Detect which cell encompasses the target text, then output its [X, Y] center coordinate. 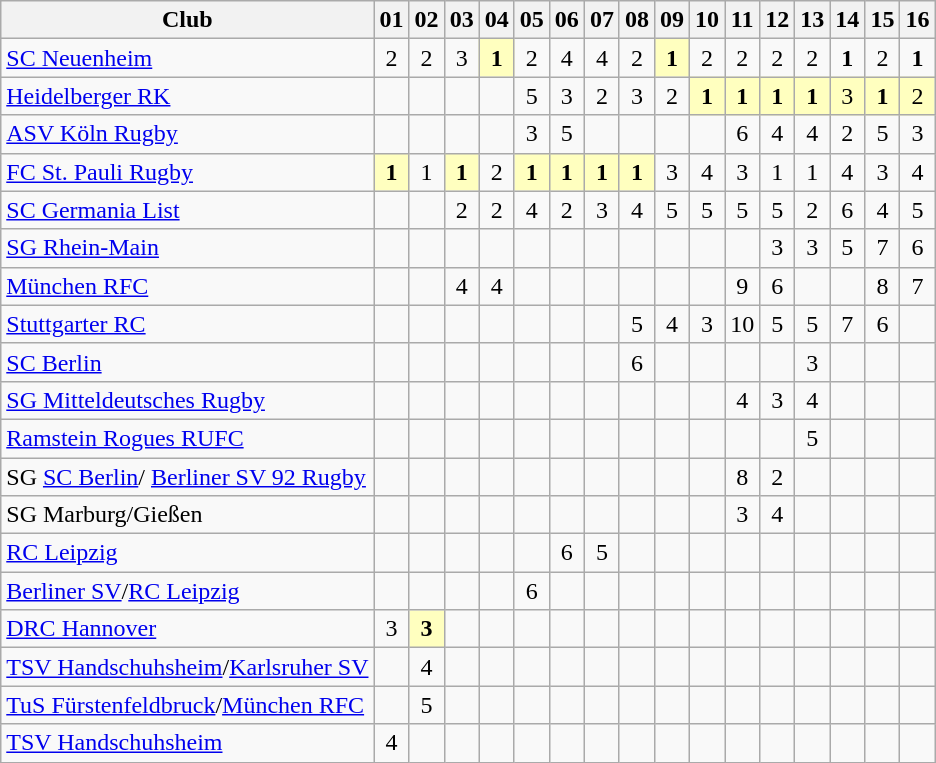
TSV Handschuhsheim [188, 743]
RC Leipzig [188, 553]
08 [636, 20]
TuS Fürstenfeldbruck/München RFC [188, 705]
01 [392, 20]
Ramstein Rogues RUFC [188, 438]
TSV Handschuhsheim/Karlsruher SV [188, 667]
SC Berlin [188, 362]
06 [566, 20]
09 [672, 20]
SC Germania List [188, 210]
ASV Köln Rugby [188, 134]
04 [496, 20]
SC Neuenheim [188, 58]
02 [426, 20]
Club [188, 20]
SG Mitteldeutsches Rugby [188, 400]
9 [742, 286]
SG SC Berlin/ Berliner SV 92 Rugby [188, 477]
FC St. Pauli Rugby [188, 172]
SG Rhein-Main [188, 248]
Heidelberger RK [188, 96]
Berliner SV/RC Leipzig [188, 591]
03 [462, 20]
DRC Hannover [188, 629]
12 [778, 20]
16 [918, 20]
07 [602, 20]
SG Marburg/Gießen [188, 515]
15 [882, 20]
Stuttgarter RC [188, 324]
14 [848, 20]
München RFC [188, 286]
11 [742, 20]
05 [532, 20]
13 [812, 20]
